From the cell containing the given text, extract its center point as (X, Y) coordinate. 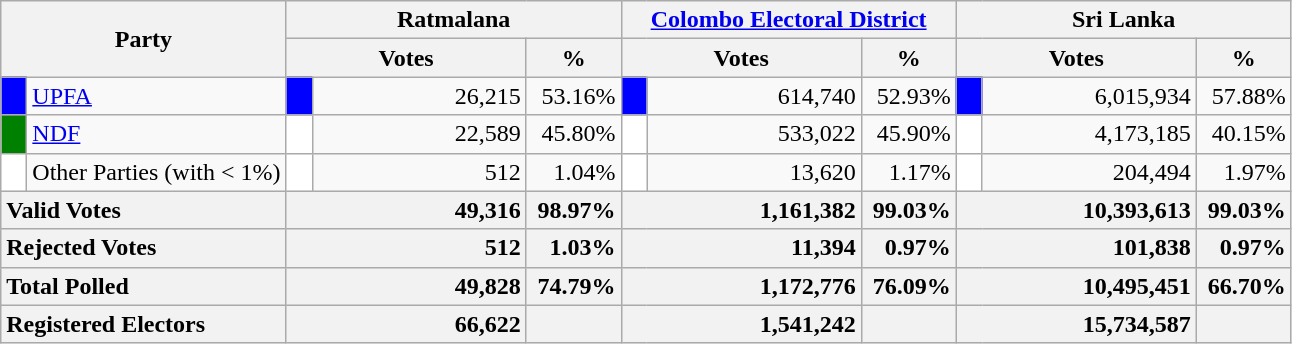
1.04% (574, 172)
1,541,242 (741, 324)
66,622 (406, 324)
1,172,776 (741, 286)
Colombo Electoral District (788, 20)
Other Parties (with < 1%) (156, 172)
13,620 (754, 172)
66.70% (1244, 286)
Rejected Votes (144, 248)
204,494 (1089, 172)
Party (144, 39)
45.90% (908, 134)
1.17% (908, 172)
Valid Votes (144, 210)
57.88% (1244, 96)
76.09% (908, 286)
10,495,451 (1076, 286)
45.80% (574, 134)
49,316 (406, 210)
533,022 (754, 134)
Ratmalana (454, 20)
15,734,587 (1076, 324)
22,589 (419, 134)
10,393,613 (1076, 210)
614,740 (754, 96)
98.97% (574, 210)
26,215 (419, 96)
101,838 (1076, 248)
74.79% (574, 286)
49,828 (406, 286)
1.97% (1244, 172)
UPFA (156, 96)
Total Polled (144, 286)
Sri Lanka (1124, 20)
4,173,185 (1089, 134)
11,394 (741, 248)
6,015,934 (1089, 96)
Registered Electors (144, 324)
1,161,382 (741, 210)
52.93% (908, 96)
40.15% (1244, 134)
53.16% (574, 96)
1.03% (574, 248)
NDF (156, 134)
